Scan for the cell matching the given text and deliver its (X, Y) coordinate at center. 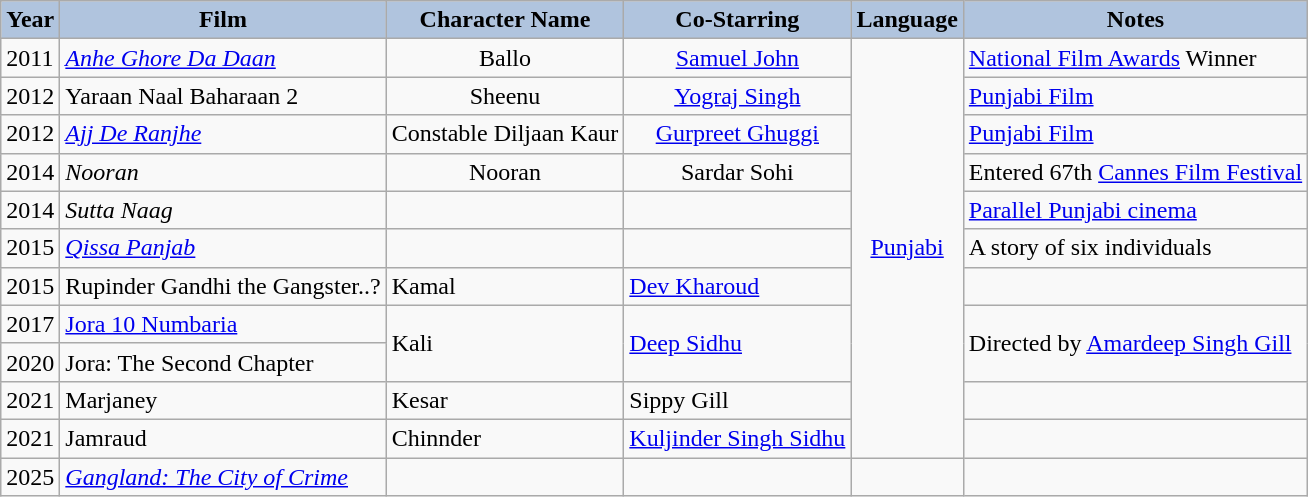
Chinnder (505, 438)
Kuljinder Singh Sidhu (738, 438)
Ajj De Ranjhe (223, 134)
Parallel Punjabi cinema (1135, 210)
Jora 10 Numbaria (223, 324)
Co-Starring (738, 20)
2017 (30, 324)
Constable Diljaan Kaur (505, 134)
Entered 67th Cannes Film Festival (1135, 172)
Jamraud (223, 438)
Deep Sidhu (738, 343)
Sippy Gill (738, 400)
Dev Kharoud (738, 286)
Qissa Panjab (223, 248)
Yaraan Naal Baharaan 2 (223, 96)
Directed by Amardeep Singh Gill (1135, 343)
2025 (30, 477)
Samuel John (738, 58)
Gurpreet Ghuggi (738, 134)
Jora: The Second Chapter (223, 362)
Anhe Ghore Da Daan (223, 58)
Sheenu (505, 96)
Ballo (505, 58)
Character Name (505, 20)
Sardar Sohi (738, 172)
Gangland: The City of Crime (223, 477)
National Film Awards Winner (1135, 58)
Language (907, 20)
Year (30, 20)
Rupinder Gandhi the Gangster..? (223, 286)
Yograj Singh (738, 96)
Sutta Naag (223, 210)
Kali (505, 343)
Marjaney (223, 400)
Punjabi (907, 248)
Kesar (505, 400)
A story of six individuals (1135, 248)
2020 (30, 362)
Film (223, 20)
Kamal (505, 286)
Notes (1135, 20)
2011 (30, 58)
